Output the [X, Y] coordinate of the center of the cell containing the given text.  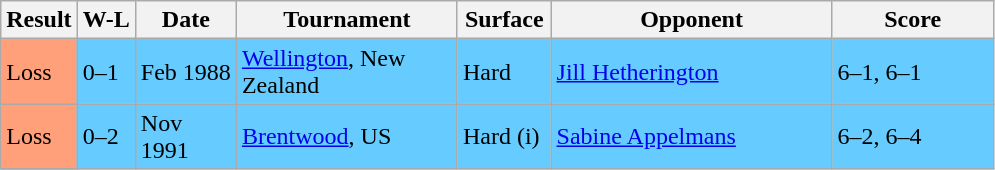
W-L [106, 20]
0–1 [106, 72]
Result [39, 20]
Brentwood, US [346, 136]
Surface [504, 20]
Nov 1991 [186, 136]
Hard [504, 72]
Tournament [346, 20]
0–2 [106, 136]
6–2, 6–4 [912, 136]
Opponent [692, 20]
Sabine Appelmans [692, 136]
Feb 1988 [186, 72]
Hard (i) [504, 136]
6–1, 6–1 [912, 72]
Jill Hetherington [692, 72]
Date [186, 20]
Wellington, New Zealand [346, 72]
Score [912, 20]
